Detect which cell encompasses the target text, then output its (X, Y) center coordinate. 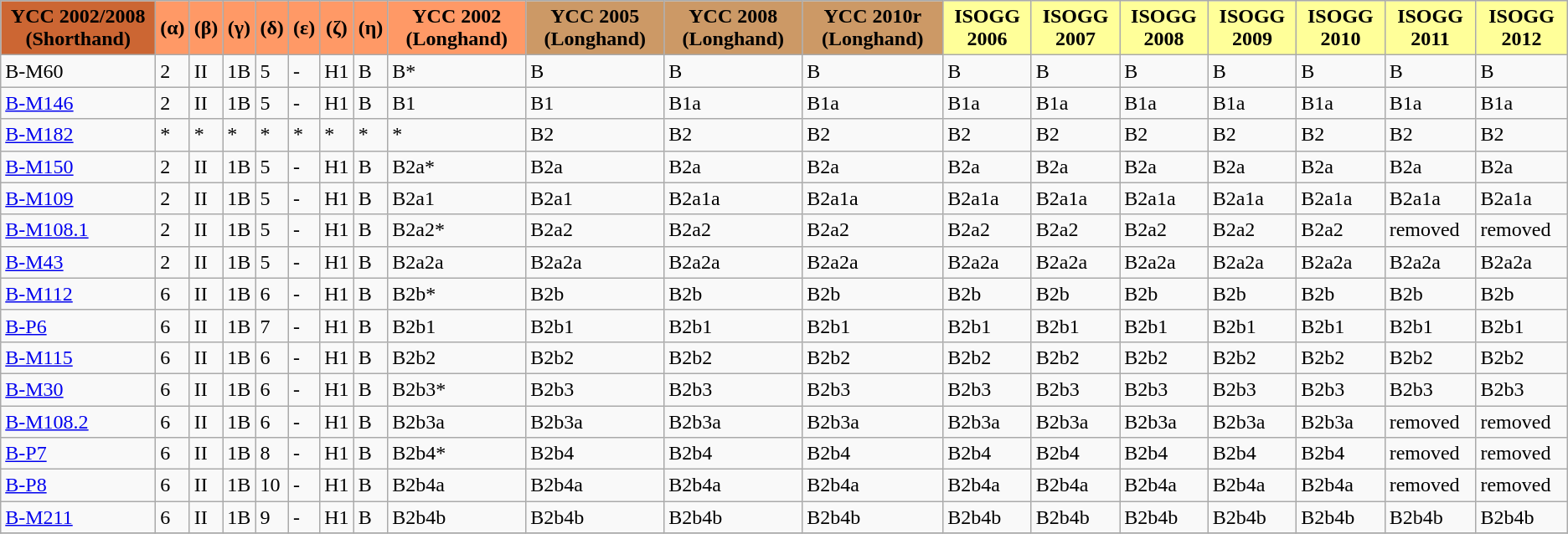
(η) (370, 28)
(ζ) (337, 28)
B2b3* (457, 389)
B-M150 (79, 167)
ISOGG 2011 (1431, 28)
ISOGG 2006 (987, 28)
B-P8 (79, 485)
ISOGG 2012 (1521, 28)
YCC 2008 (Longhand) (734, 28)
ISOGG 2008 (1164, 28)
B* (457, 71)
B-M108.2 (79, 421)
ISOGG 2009 (1251, 28)
(ε) (303, 28)
B-M211 (79, 517)
10 (272, 485)
(α) (173, 28)
B-M146 (79, 103)
YCC 2005 (Longhand) (595, 28)
YCC 2002/2008 (Shorthand) (79, 28)
9 (272, 517)
B2a2* (457, 230)
(β) (206, 28)
B2a* (457, 167)
ISOGG 2010 (1340, 28)
B-M30 (79, 389)
B-M112 (79, 294)
B2b4* (457, 454)
B-M115 (79, 357)
7 (272, 326)
B-M108.1 (79, 230)
B-P6 (79, 326)
YCC 2002 (Longhand) (457, 28)
B2b* (457, 294)
B-M182 (79, 135)
8 (272, 454)
(γ) (240, 28)
B-M43 (79, 262)
ISOGG 2007 (1075, 28)
B-M60 (79, 71)
B-M109 (79, 198)
B-P7 (79, 454)
(δ) (272, 28)
YCC 2010r (Longhand) (873, 28)
